Find where the given text appears and provide that cell's center as (X, Y) coordinate. 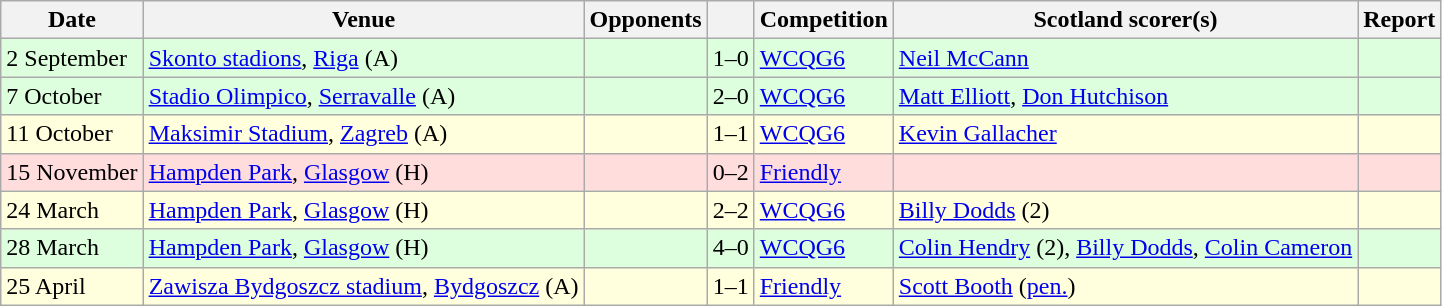
2 September (72, 58)
11 October (72, 134)
0–2 (730, 172)
Matt Elliott, Don Hutchison (1125, 96)
Maksimir Stadium, Zagreb (A) (364, 134)
25 April (72, 286)
7 October (72, 96)
Scotland scorer(s) (1125, 20)
Skonto stadions, Riga (A) (364, 58)
Kevin Gallacher (1125, 134)
15 November (72, 172)
28 March (72, 248)
24 March (72, 210)
Venue (364, 20)
Opponents (646, 20)
Competition (824, 20)
Stadio Olimpico, Serravalle (A) (364, 96)
Billy Dodds (2) (1125, 210)
Zawisza Bydgoszcz stadium, Bydgoszcz (A) (364, 286)
4–0 (730, 248)
2–0 (730, 96)
2–2 (730, 210)
Scott Booth (pen.) (1125, 286)
Report (1400, 20)
Date (72, 20)
1–0 (730, 58)
Colin Hendry (2), Billy Dodds, Colin Cameron (1125, 248)
Neil McCann (1125, 58)
